Extract the (X, Y) coordinate from the center of the cell holding the provided text.  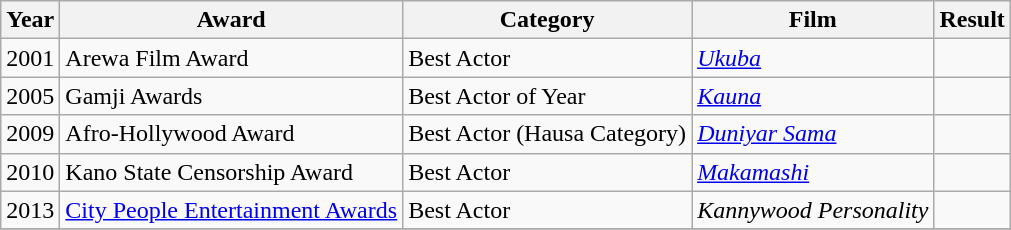
Kannywood Personality (813, 210)
Best Actor (Hausa Category) (548, 134)
Result (972, 20)
Year (30, 20)
Category (548, 20)
Ukuba (813, 58)
Gamji Awards (232, 96)
2010 (30, 172)
2009 (30, 134)
2001 (30, 58)
Best Actor of Year (548, 96)
Afro-Hollywood Award (232, 134)
Kauna (813, 96)
2005 (30, 96)
City People Entertainment Awards (232, 210)
Arewa Film Award (232, 58)
Makamashi (813, 172)
2013 (30, 210)
Kano State Censorship Award (232, 172)
Film (813, 20)
Award (232, 20)
Duniyar Sama (813, 134)
